Return (X, Y) of the center of cell containing provided text 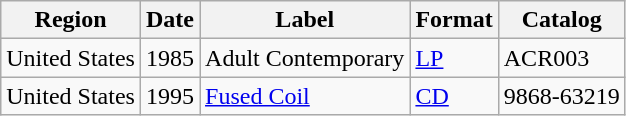
1985 (170, 58)
Date (170, 20)
LP (454, 58)
Catalog (562, 20)
Fused Coil (305, 96)
CD (454, 96)
Label (305, 20)
Region (71, 20)
1995 (170, 96)
9868-63219 (562, 96)
Adult Contemporary (305, 58)
Format (454, 20)
ACR003 (562, 58)
